Capture the cell that displays the provided text and extract its [X, Y] central coordinate. 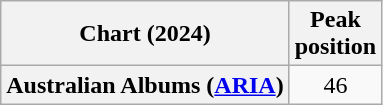
Peakposition [335, 34]
46 [335, 85]
Australian Albums (ARIA) [145, 85]
Chart (2024) [145, 34]
